Search for the cell housing the specified text and yield its (X, Y) center coordinate. 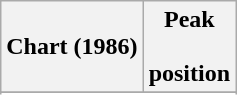
Chart (1986) (72, 47)
Peakposition (189, 47)
